Return the [X, Y] coordinate for the center point of the cell that contains the specified text.  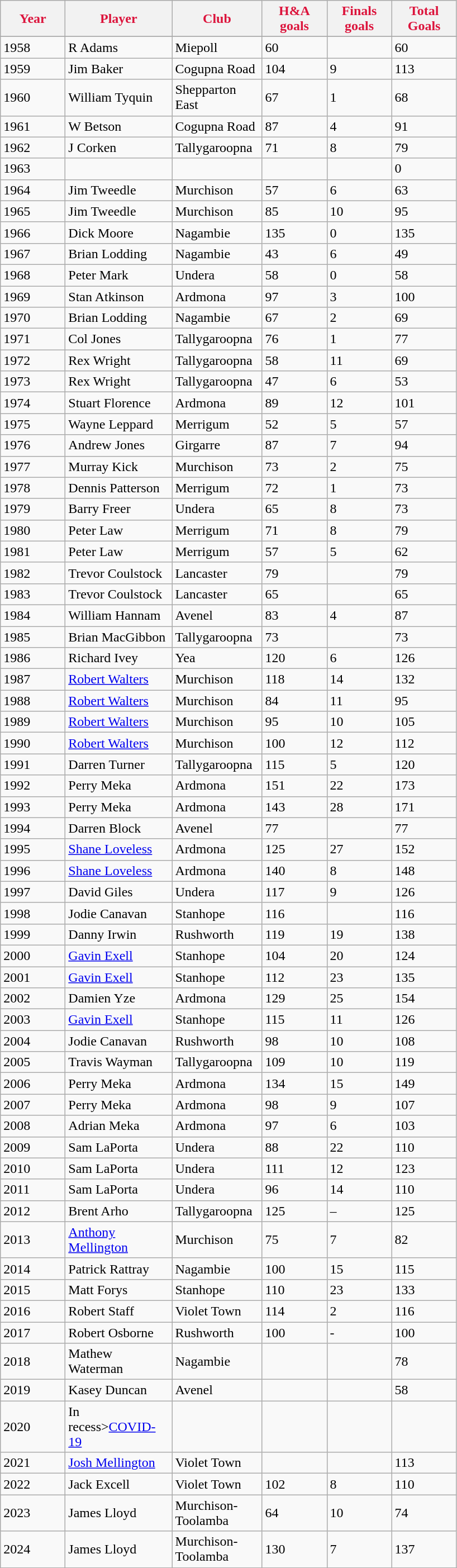
1996 [33, 871]
2024 [33, 1549]
105 [424, 722]
1971 [33, 339]
2001 [33, 977]
Miepoll [217, 47]
Club [217, 19]
1969 [33, 297]
1970 [33, 318]
– [359, 1211]
Year [33, 19]
Stan Atkinson [118, 297]
Patrick Rattray [118, 1268]
85 [294, 211]
2004 [33, 1041]
Darren Block [118, 828]
H&A goals [294, 19]
19 [359, 934]
102 [294, 1484]
- [359, 1333]
Danny Irwin [118, 934]
114 [294, 1311]
1988 [33, 701]
William Hannam [118, 615]
149 [424, 1084]
2022 [33, 1484]
2013 [33, 1239]
1986 [33, 658]
88 [294, 1147]
143 [294, 807]
1976 [33, 445]
1983 [33, 594]
Shepparton East [217, 97]
52 [294, 424]
Col Jones [118, 339]
Wayne Leppard [118, 424]
William Tyquin [118, 97]
94 [424, 445]
1966 [33, 232]
2002 [33, 999]
Finals goals [359, 19]
68 [424, 97]
1987 [33, 680]
83 [294, 615]
Murray Kick [118, 467]
47 [294, 382]
107 [424, 1105]
Girgarre [217, 445]
49 [424, 254]
1963 [33, 169]
117 [294, 892]
1992 [33, 786]
Mathew Waterman [118, 1361]
91 [424, 126]
3 [359, 297]
171 [424, 807]
2006 [33, 1084]
43 [294, 254]
20 [359, 956]
Jack Excell [118, 1484]
J Corken [118, 148]
82 [424, 1239]
89 [294, 403]
1999 [33, 934]
148 [424, 871]
1973 [33, 382]
Total Goals [424, 19]
138 [424, 934]
Dick Moore [118, 232]
137 [424, 1549]
129 [294, 999]
1998 [33, 913]
Barry Freer [118, 509]
Travis Wayman [118, 1062]
63 [424, 190]
2011 [33, 1190]
2018 [33, 1361]
134 [294, 1084]
2019 [33, 1390]
151 [294, 786]
1959 [33, 69]
1977 [33, 467]
1978 [33, 488]
David Giles [118, 892]
1968 [33, 275]
1965 [33, 211]
Damien Yze [118, 999]
1984 [33, 615]
2020 [33, 1427]
2008 [33, 1126]
2017 [33, 1333]
2016 [33, 1311]
53 [424, 382]
133 [424, 1290]
1960 [33, 97]
111 [294, 1168]
1980 [33, 530]
Brian MacGibbon [118, 636]
2021 [33, 1463]
1974 [33, 403]
109 [294, 1062]
2012 [33, 1211]
1967 [33, 254]
Adrian Meka [118, 1126]
1985 [33, 636]
1997 [33, 892]
132 [424, 680]
Anthony Mellington [118, 1239]
140 [294, 871]
W Betson [118, 126]
Josh Mellington [118, 1463]
Matt Forys [118, 1290]
28 [359, 807]
Brent Arho [118, 1211]
101 [424, 403]
2014 [33, 1268]
1962 [33, 148]
72 [294, 488]
1972 [33, 360]
2007 [33, 1105]
27 [359, 849]
96 [294, 1190]
2023 [33, 1513]
103 [424, 1126]
1993 [33, 807]
Andrew Jones [118, 445]
Richard Ivey [118, 658]
Peter Mark [118, 275]
124 [424, 956]
Player [118, 19]
154 [424, 999]
130 [294, 1549]
Stuart Florence [118, 403]
1990 [33, 743]
108 [424, 1041]
1958 [33, 47]
2009 [33, 1147]
Yea [217, 658]
123 [424, 1168]
2010 [33, 1168]
2000 [33, 956]
1991 [33, 764]
84 [294, 701]
1979 [33, 509]
Dennis Patterson [118, 488]
1964 [33, 190]
64 [294, 1513]
1961 [33, 126]
2005 [33, 1062]
Robert Osborne [118, 1333]
74 [424, 1513]
152 [424, 849]
In recess>COVID-19 [118, 1427]
118 [294, 680]
1989 [33, 722]
2015 [33, 1290]
173 [424, 786]
78 [424, 1361]
Darren Turner [118, 764]
1995 [33, 849]
R Adams [118, 47]
25 [359, 999]
1994 [33, 828]
2003 [33, 1020]
Jim Baker [118, 69]
76 [294, 339]
62 [424, 552]
Robert Staff [118, 1311]
1975 [33, 424]
Kasey Duncan [118, 1390]
1981 [33, 552]
1982 [33, 573]
